Provide the (x, y) coordinate of the cell's center where the given text is located.  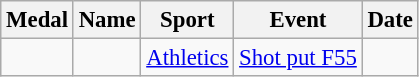
Medal (38, 20)
Event (298, 20)
Sport (188, 20)
Date (390, 20)
Athletics (188, 58)
Shot put F55 (298, 58)
Name (107, 20)
